Determine the (X, Y) coordinate at the center of the cell enclosing the given text.  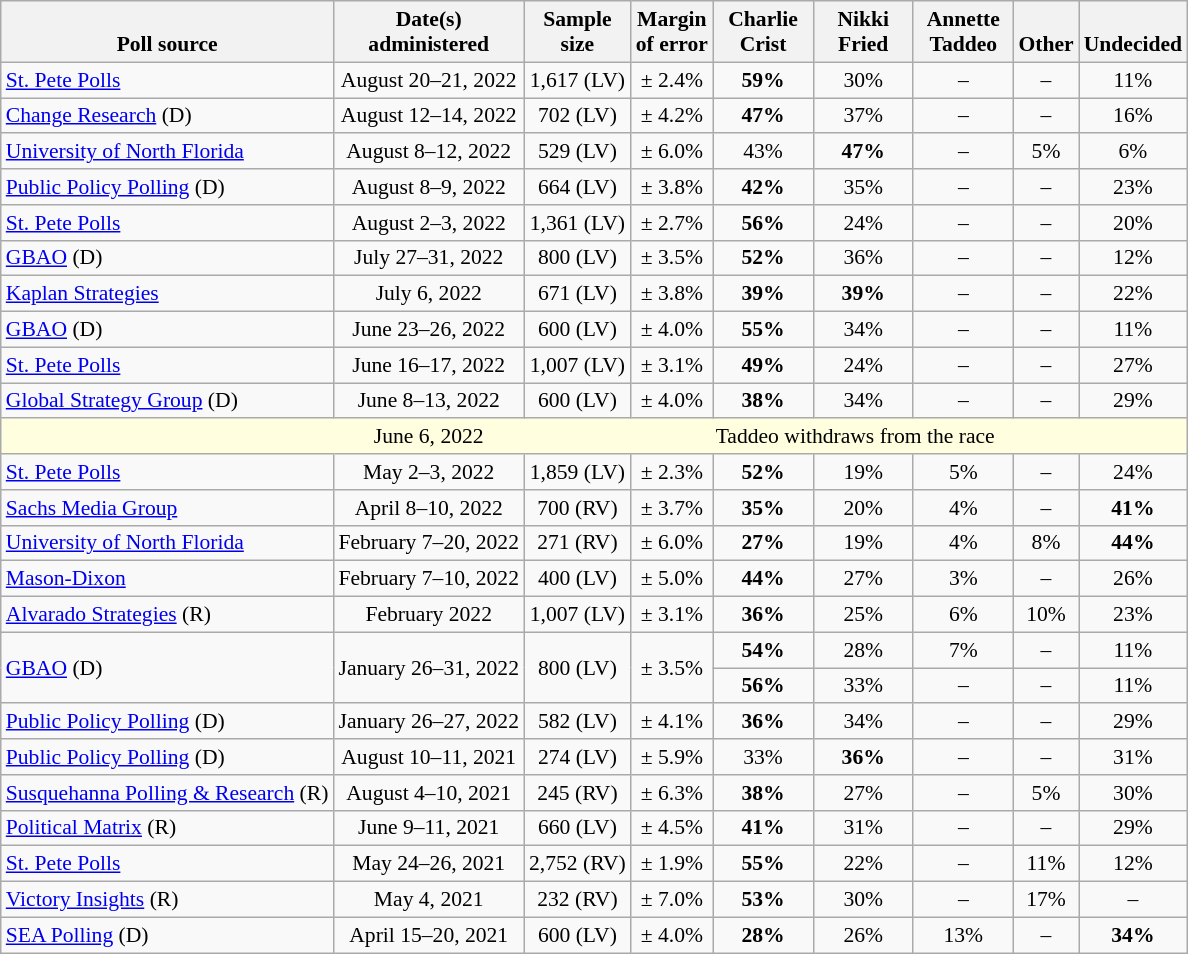
AnnetteTaddeo (963, 32)
400 (LV) (578, 579)
± 5.0% (672, 579)
671 (LV) (578, 294)
NikkiFried (863, 32)
July 6, 2022 (428, 294)
660 (LV) (578, 828)
37% (863, 116)
June 9–11, 2021 (428, 828)
June 6, 2022 (428, 437)
42% (763, 187)
10% (1046, 615)
Political Matrix (R) (168, 828)
529 (LV) (578, 152)
August 10–11, 2021 (428, 757)
1,859 (LV) (578, 472)
54% (763, 650)
January 26–27, 2022 (428, 722)
Alvarado Strategies (R) (168, 615)
Poll source (168, 32)
Sachs Media Group (168, 508)
CharlieCrist (763, 32)
8% (1046, 543)
SEA Polling (D) (168, 935)
February 7–20, 2022 (428, 543)
59% (763, 80)
Marginof error (672, 32)
664 (LV) (578, 187)
271 (RV) (578, 543)
± 7.0% (672, 900)
702 (LV) (578, 116)
± 3.7% (672, 508)
August 4–10, 2021 (428, 793)
43% (763, 152)
245 (RV) (578, 793)
7% (963, 650)
August 12–14, 2022 (428, 116)
582 (LV) (578, 722)
Kaplan Strategies (168, 294)
May 2–3, 2022 (428, 472)
Samplesize (578, 32)
February 7–10, 2022 (428, 579)
April 8–10, 2022 (428, 508)
April 15–20, 2021 (428, 935)
Other (1046, 32)
700 (RV) (578, 508)
May 24–26, 2021 (428, 864)
2,752 (RV) (578, 864)
49% (763, 365)
± 4.2% (672, 116)
25% (863, 615)
± 4.1% (672, 722)
± 6.3% (672, 793)
August 2–3, 2022 (428, 223)
3% (963, 579)
August 8–9, 2022 (428, 187)
Date(s)administered (428, 32)
July 27–31, 2022 (428, 258)
Change Research (D) (168, 116)
June 8–13, 2022 (428, 401)
± 5.9% (672, 757)
May 4, 2021 (428, 900)
± 2.7% (672, 223)
1,361 (LV) (578, 223)
Victory Insights (R) (168, 900)
232 (RV) (578, 900)
Undecided (1133, 32)
1,617 (LV) (578, 80)
± 1.9% (672, 864)
Global Strategy Group (D) (168, 401)
February 2022 (428, 615)
16% (1133, 116)
274 (LV) (578, 757)
± 2.4% (672, 80)
January 26–31, 2022 (428, 668)
Susquehanna Polling & Research (R) (168, 793)
13% (963, 935)
August 8–12, 2022 (428, 152)
17% (1046, 900)
Mason-Dixon (168, 579)
± 2.3% (672, 472)
± 4.5% (672, 828)
53% (763, 900)
Taddeo withdraws from the race (856, 437)
August 20–21, 2022 (428, 80)
June 16–17, 2022 (428, 365)
June 23–26, 2022 (428, 330)
